Return the (X, Y) coordinate for the center point of the cell that contains the specified text.  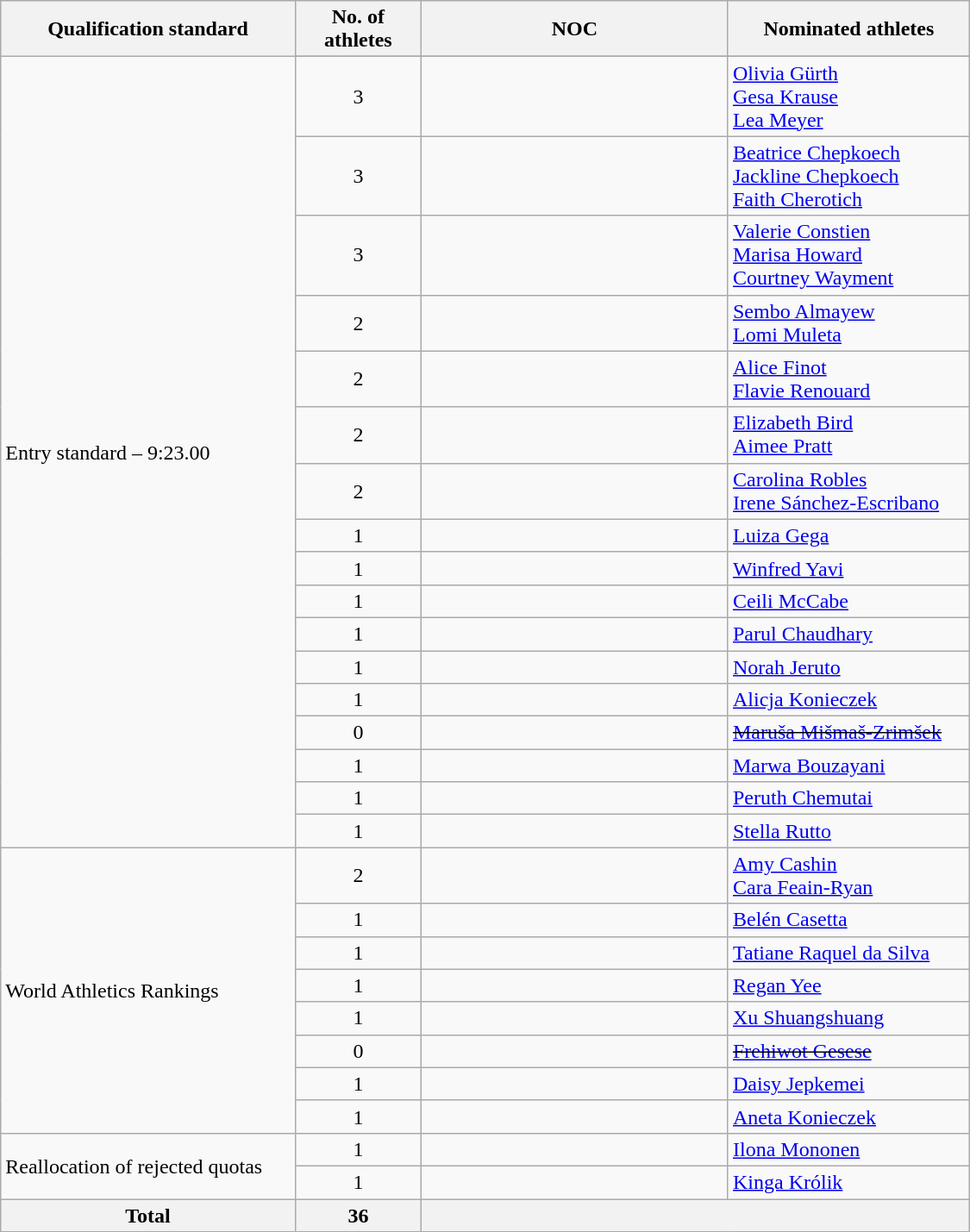
NOC (574, 29)
Beatrice ChepkoechJackline ChepkoechFaith Cherotich (848, 176)
Kinga Królik (848, 1182)
Amy CashinCara Feain-Ryan (848, 876)
Norah Jeruto (848, 666)
Valerie ConstienMarisa HowardCourtney Wayment (848, 255)
36 (358, 1215)
Carolina RoblesIrene Sánchez-Escribano (848, 491)
Alice FinotFlavie Renouard (848, 379)
Total (148, 1215)
Regan Yee (848, 985)
Qualification standard (148, 29)
Ilona Mononen (848, 1149)
Maruša Mišmaš-Zrimšek (848, 733)
Aneta Konieczek (848, 1116)
Peruth Chemutai (848, 798)
Tatiane Raquel da Silva (848, 953)
World Athletics Rankings (148, 991)
Nominated athletes (848, 29)
Alicja Konieczek (848, 700)
Luiza Gega (848, 535)
Entry standard – 9:23.00 (148, 452)
Belén Casetta (848, 920)
Olivia GürthGesa KrauseLea Meyer (848, 97)
Daisy Jepkemei (848, 1084)
Elizabeth BirdAimee Pratt (848, 435)
Frehiwot Gesese (848, 1051)
Sembo AlmayewLomi Muleta (848, 322)
No. of athletes (358, 29)
Xu Shuangshuang (848, 1018)
Parul Chaudhary (848, 634)
Winfred Yavi (848, 568)
Reallocation of rejected quotas (148, 1166)
Stella Rutto (848, 831)
Ceili McCabe (848, 601)
Marwa Bouzayani (848, 766)
